Detect which cell encompasses the target text, then output its (x, y) center coordinate. 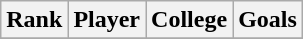
Goals (268, 20)
Rank (34, 20)
Player (107, 20)
College (190, 20)
